Search for the cell housing the specified text and yield its [x, y] center coordinate. 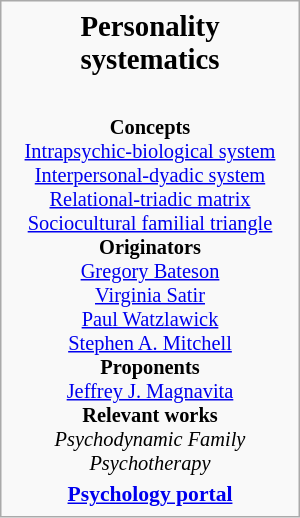
Psychology portal [150, 494]
Personality systematics [150, 44]
